Find where the given text appears and provide that cell's center as [X, Y] coordinate. 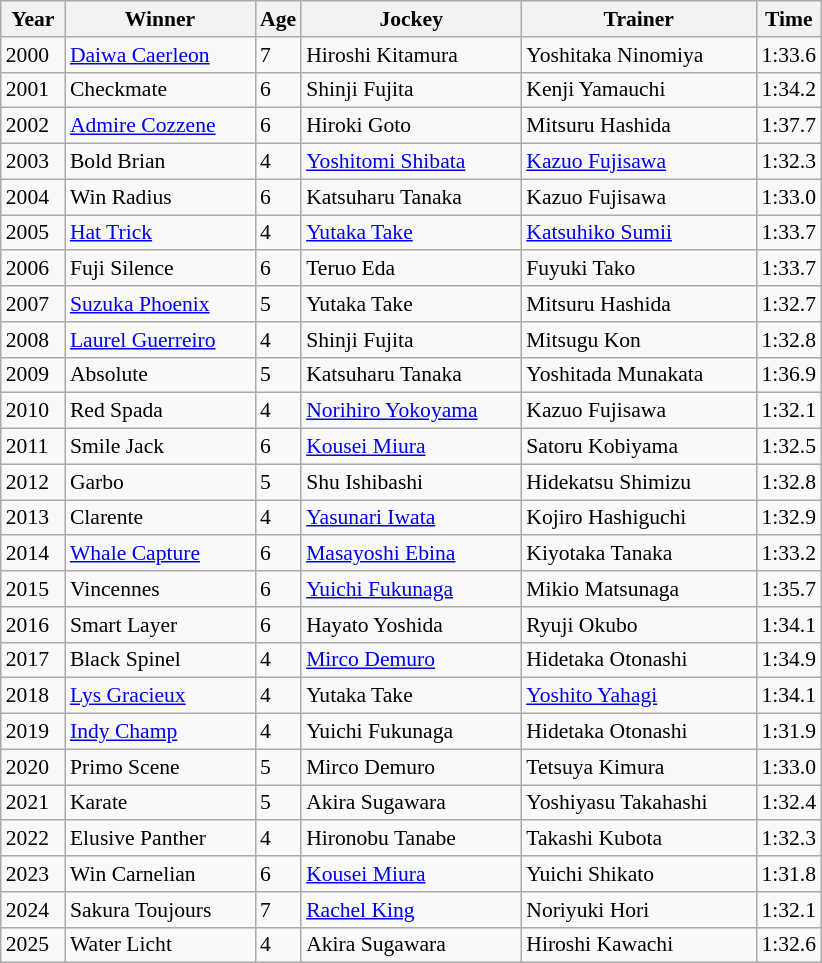
2021 [33, 803]
Vincennes [160, 589]
Sakura Toujours [160, 910]
Yoshitaka Ninomiya [638, 55]
Elusive Panther [160, 839]
1:34.9 [788, 660]
Win Carnelian [160, 874]
2022 [33, 839]
1:34.2 [788, 90]
2009 [33, 375]
Yuichi Shikato [638, 874]
Red Spada [160, 411]
Yoshitada Munakata [638, 375]
Yoshito Yahagi [638, 696]
Hayato Yoshida [411, 625]
2001 [33, 90]
Hiroki Goto [411, 126]
Year [33, 19]
2010 [33, 411]
Fuyuki Tako [638, 269]
2015 [33, 589]
2023 [33, 874]
Fuji Silence [160, 269]
Katsuhiko Sumii [638, 233]
Shu Ishibashi [411, 482]
1:35.7 [788, 589]
Age [278, 19]
Whale Capture [160, 554]
2008 [33, 340]
Win Radius [160, 197]
1:31.8 [788, 874]
2000 [33, 55]
2002 [33, 126]
Hat Trick [160, 233]
Black Spinel [160, 660]
Takashi Kubota [638, 839]
2003 [33, 162]
Yoshitomi Shibata [411, 162]
Clarente [160, 518]
Time [788, 19]
2013 [33, 518]
Satoru Kobiyama [638, 447]
Mitsugu Kon [638, 340]
1:36.9 [788, 375]
Hiroshi Kitamura [411, 55]
Hiroshi Kawachi [638, 945]
Smart Layer [160, 625]
2007 [33, 304]
2024 [33, 910]
2004 [33, 197]
2014 [33, 554]
Yasunari Iwata [411, 518]
1:31.9 [788, 732]
2006 [33, 269]
Bold Brian [160, 162]
2025 [33, 945]
1:32.5 [788, 447]
Winner [160, 19]
Tetsuya Kimura [638, 767]
2012 [33, 482]
2019 [33, 732]
Trainer [638, 19]
2018 [33, 696]
2011 [33, 447]
1:32.9 [788, 518]
Admire Cozzene [160, 126]
Karate [160, 803]
Suzuka Phoenix [160, 304]
Smile Jack [160, 447]
1:33.2 [788, 554]
Norihiro Yokoyama [411, 411]
Jockey [411, 19]
Daiwa Caerleon [160, 55]
Lys Gracieux [160, 696]
2020 [33, 767]
Ryuji Okubo [638, 625]
Kenji Yamauchi [638, 90]
2016 [33, 625]
2017 [33, 660]
Noriyuki Hori [638, 910]
Garbo [160, 482]
Hironobu Tanabe [411, 839]
1:37.7 [788, 126]
2005 [33, 233]
Rachel King [411, 910]
Kiyotaka Tanaka [638, 554]
1:32.7 [788, 304]
Water Licht [160, 945]
1:32.6 [788, 945]
Yoshiyasu Takahashi [638, 803]
Hidekatsu Shimizu [638, 482]
Kojiro Hashiguchi [638, 518]
Checkmate [160, 90]
Primo Scene [160, 767]
Laurel Guerreiro [160, 340]
1:32.4 [788, 803]
Masayoshi Ebina [411, 554]
Absolute [160, 375]
Indy Champ [160, 732]
Teruo Eda [411, 269]
Mikio Matsunaga [638, 589]
1:33.6 [788, 55]
